Locate the cell with the specified text and output its (x, y) center coordinate. 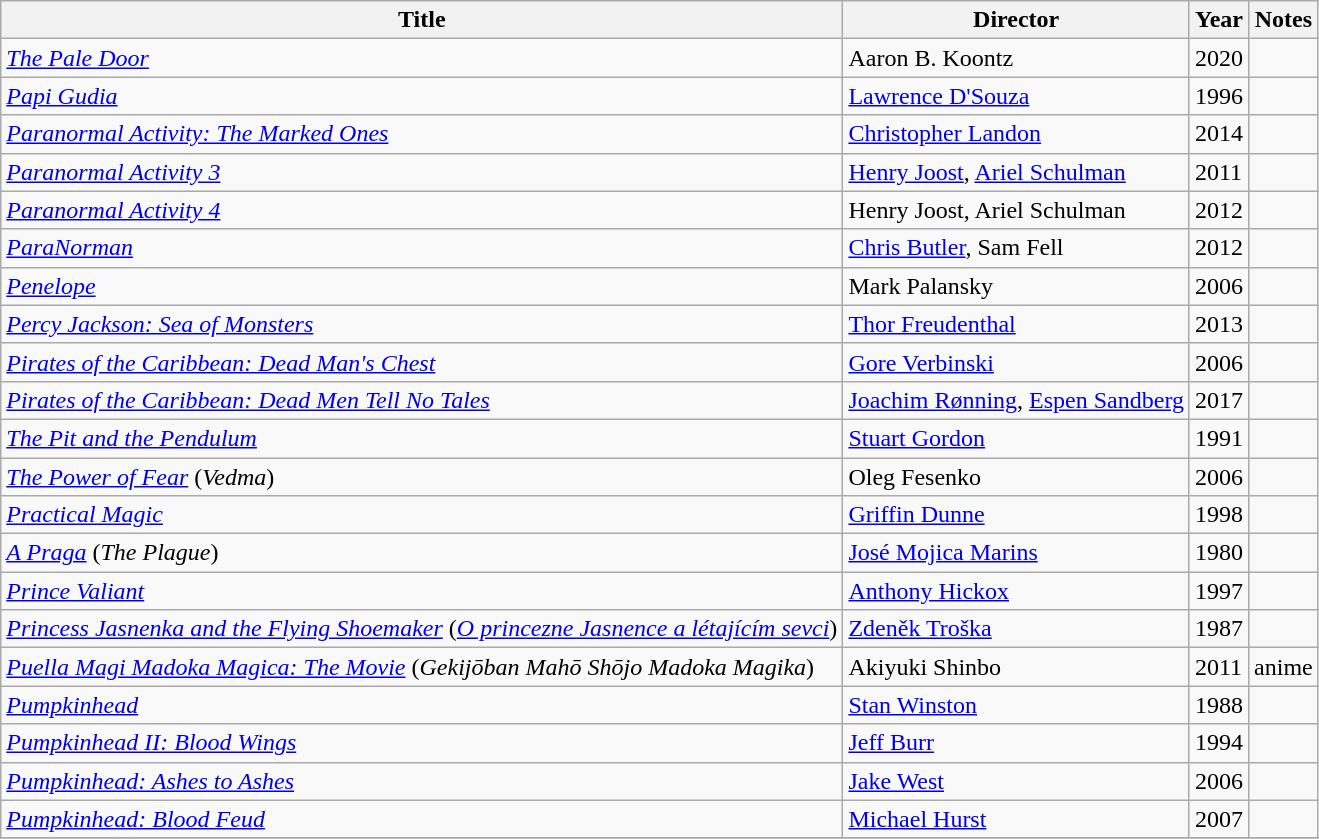
Jeff Burr (1016, 743)
Akiyuki Shinbo (1016, 667)
Director (1016, 20)
1991 (1218, 438)
Prince Valiant (422, 591)
The Pit and the Pendulum (422, 438)
Pumpkinhead: Ashes to Ashes (422, 781)
Princess Jasnenka and the Flying Shoemaker (O princezne Jasnence a létajícím sevci) (422, 629)
José Mojica Marins (1016, 553)
Mark Palansky (1016, 286)
anime (1284, 667)
Notes (1284, 20)
Oleg Fesenko (1016, 477)
2014 (1218, 134)
Puella Magi Madoka Magica: The Movie (Gekijōban Mahō Shōjo Madoka Magika) (422, 667)
Thor Freudenthal (1016, 324)
Pumpkinhead II: Blood Wings (422, 743)
The Pale Door (422, 58)
Joachim Rønning, Espen Sandberg (1016, 400)
1988 (1218, 705)
Pumpkinhead (422, 705)
Jake West (1016, 781)
Penelope (422, 286)
Aaron B. Koontz (1016, 58)
Pirates of the Caribbean: Dead Men Tell No Tales (422, 400)
Gore Verbinski (1016, 362)
Papi Gudia (422, 96)
Title (422, 20)
Stuart Gordon (1016, 438)
A Praga (The Plague) (422, 553)
1987 (1218, 629)
Pirates of the Caribbean: Dead Man's Chest (422, 362)
Lawrence D'Souza (1016, 96)
Practical Magic (422, 515)
1997 (1218, 591)
Chris Butler, Sam Fell (1016, 248)
Christopher Landon (1016, 134)
Anthony Hickox (1016, 591)
Michael Hurst (1016, 819)
1998 (1218, 515)
Stan Winston (1016, 705)
2017 (1218, 400)
2013 (1218, 324)
Zdeněk Troška (1016, 629)
Griffin Dunne (1016, 515)
1994 (1218, 743)
Paranormal Activity 4 (422, 210)
Year (1218, 20)
Paranormal Activity 3 (422, 172)
Percy Jackson: Sea of Monsters (422, 324)
Paranormal Activity: The Marked Ones (422, 134)
The Power of Fear (Vedma) (422, 477)
1980 (1218, 553)
ParaNorman (422, 248)
1996 (1218, 96)
2007 (1218, 819)
2020 (1218, 58)
Pumpkinhead: Blood Feud (422, 819)
